Search for the cell housing the specified text and yield its (x, y) center coordinate. 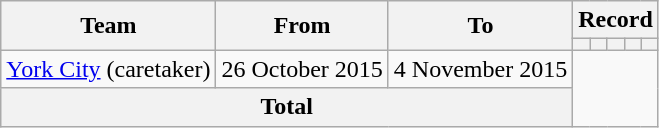
4 November 2015 (480, 69)
Team (108, 26)
Total (287, 107)
York City (caretaker) (108, 69)
To (480, 26)
26 October 2015 (302, 69)
From (302, 26)
Record (616, 20)
